Detect which cell encompasses the target text, then output its (X, Y) center coordinate. 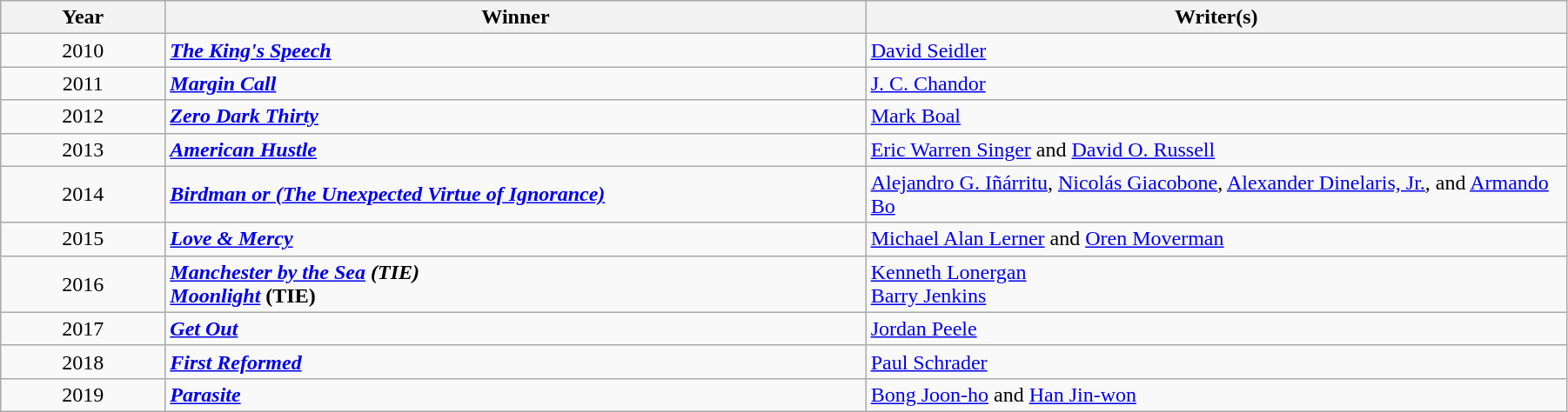
Zero Dark Thirty (515, 116)
David Seidler (1216, 50)
Alejandro G. Iñárritu, Nicolás Giacobone, Alexander Dinelaris, Jr., and Armando Bo (1216, 195)
The King's Speech (515, 50)
Year (84, 17)
Eric Warren Singer and David O. Russell (1216, 150)
Love & Mercy (515, 239)
Manchester by the Sea (TIE)Moonlight (TIE) (515, 283)
American Hustle (515, 150)
Writer(s) (1216, 17)
2011 (84, 83)
2014 (84, 195)
Parasite (515, 395)
2015 (84, 239)
2017 (84, 329)
Bong Joon-ho and Han Jin-won (1216, 395)
2019 (84, 395)
Winner (515, 17)
2012 (84, 116)
2010 (84, 50)
2018 (84, 362)
Margin Call (515, 83)
Mark Boal (1216, 116)
Michael Alan Lerner and Oren Moverman (1216, 239)
2013 (84, 150)
First Reformed (515, 362)
Jordan Peele (1216, 329)
Paul Schrader (1216, 362)
Birdman or (The Unexpected Virtue of Ignorance) (515, 195)
J. C. Chandor (1216, 83)
Kenneth LonerganBarry Jenkins (1216, 283)
Get Out (515, 329)
2016 (84, 283)
